Pinpoint the cell where the given text exists, returning its (X, Y) midpoint coordinate. 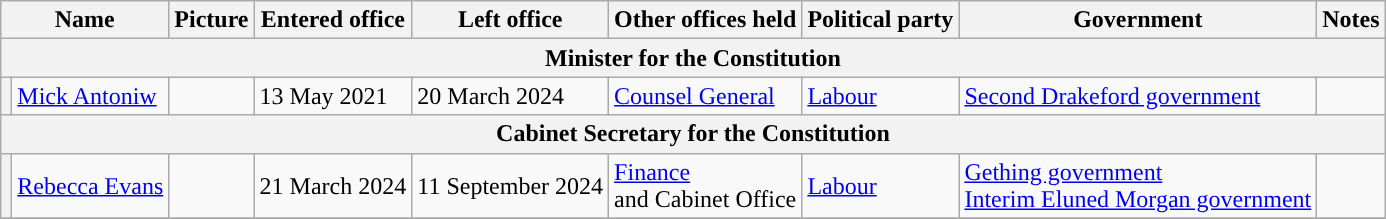
21 March 2024 (333, 186)
Rebecca Evans (90, 186)
Counsel General (706, 96)
Cabinet Secretary for the Constitution (693, 134)
11 September 2024 (510, 186)
Mick Antoniw (90, 96)
Political party (880, 20)
Other offices held (706, 20)
Name (85, 20)
Picture (212, 20)
Second Drakeford government (1138, 96)
Entered office (333, 20)
13 May 2021 (333, 96)
Financeand Cabinet Office (706, 186)
Government (1138, 20)
Gething governmentInterim Eluned Morgan government (1138, 186)
Left office (510, 20)
20 March 2024 (510, 96)
Minister for the Constitution (693, 58)
Notes (1351, 20)
